Provide the [x, y] coordinate of the cell's center where the given text is located.  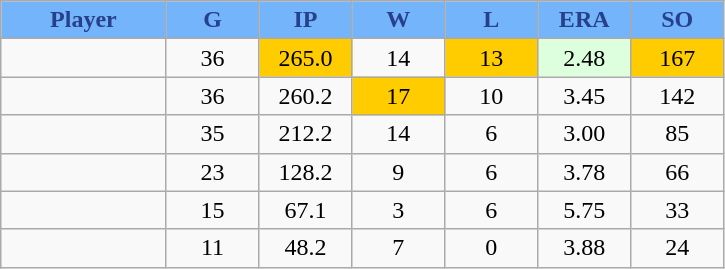
2.48 [584, 58]
13 [492, 58]
35 [212, 134]
7 [398, 248]
85 [678, 134]
212.2 [306, 134]
SO [678, 20]
24 [678, 248]
L [492, 20]
5.75 [584, 210]
167 [678, 58]
33 [678, 210]
IP [306, 20]
23 [212, 172]
3.45 [584, 96]
9 [398, 172]
3 [398, 210]
10 [492, 96]
11 [212, 248]
ERA [584, 20]
15 [212, 210]
0 [492, 248]
265.0 [306, 58]
17 [398, 96]
3.88 [584, 248]
G [212, 20]
Player [84, 20]
128.2 [306, 172]
3.78 [584, 172]
260.2 [306, 96]
W [398, 20]
3.00 [584, 134]
142 [678, 96]
66 [678, 172]
48.2 [306, 248]
67.1 [306, 210]
